Extract the (X, Y) coordinate from the center of the cell holding the provided text.  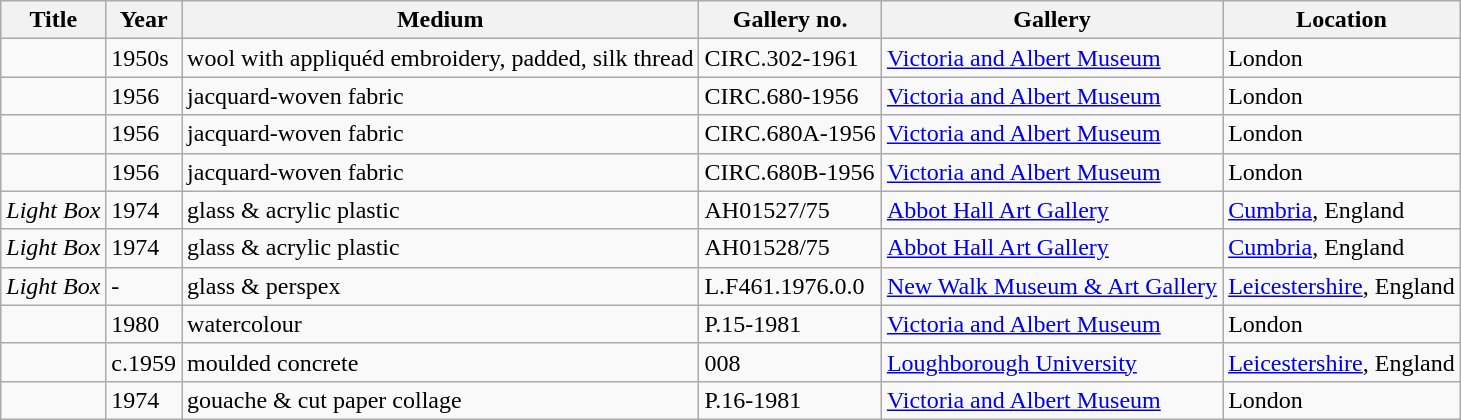
008 (790, 362)
1980 (144, 324)
Loughborough University (1052, 362)
Medium (440, 20)
AH01528/75 (790, 248)
watercolour (440, 324)
- (144, 286)
Gallery (1052, 20)
gouache & cut paper collage (440, 400)
Gallery no. (790, 20)
CIRC.680-1956 (790, 96)
P.15-1981 (790, 324)
glass & perspex (440, 286)
1950s (144, 58)
Title (54, 20)
L.F461.1976.0.0 (790, 286)
c.1959 (144, 362)
Location (1342, 20)
P.16-1981 (790, 400)
CIRC.680A-1956 (790, 134)
CIRC.680B-1956 (790, 172)
AH01527/75 (790, 210)
Year (144, 20)
wool with appliquéd embroidery, padded, silk thread (440, 58)
New Walk Museum & Art Gallery (1052, 286)
moulded concrete (440, 362)
CIRC.302-1961 (790, 58)
